Search for the cell housing the specified text and yield its [x, y] center coordinate. 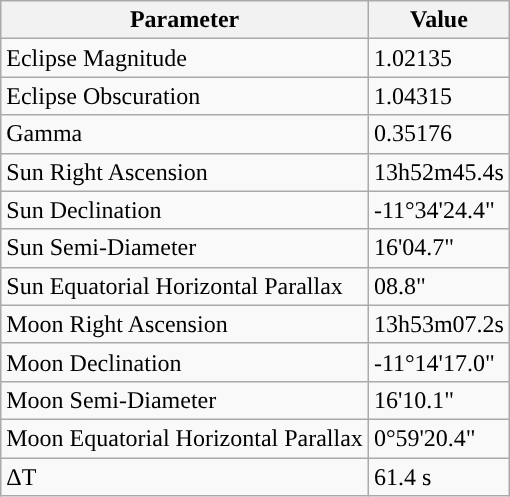
ΔT [185, 477]
13h53m07.2s [438, 324]
-11°34'24.4" [438, 210]
0°59'20.4" [438, 438]
16'04.7" [438, 248]
Eclipse Obscuration [185, 96]
Moon Semi-Diameter [185, 400]
08.8" [438, 286]
13h52m45.4s [438, 172]
0.35176 [438, 134]
Sun Declination [185, 210]
Parameter [185, 20]
Sun Right Ascension [185, 172]
Moon Equatorial Horizontal Parallax [185, 438]
Moon Right Ascension [185, 324]
Sun Semi-Diameter [185, 248]
-11°14'17.0" [438, 362]
Eclipse Magnitude [185, 58]
Sun Equatorial Horizontal Parallax [185, 286]
Value [438, 20]
61.4 s [438, 477]
16'10.1" [438, 400]
Gamma [185, 134]
1.04315 [438, 96]
Moon Declination [185, 362]
1.02135 [438, 58]
